Provide the [x, y] coordinate of the cell's center where the given text is located.  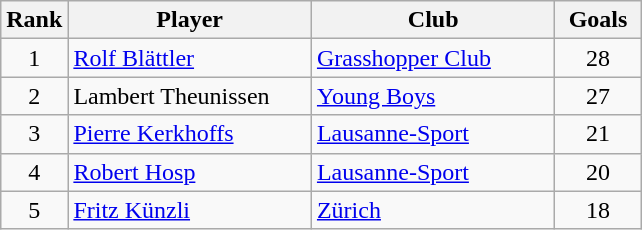
Lambert Theunissen [190, 96]
4 [34, 172]
5 [34, 210]
27 [598, 96]
Robert Hosp [190, 172]
20 [598, 172]
18 [598, 210]
2 [34, 96]
1 [34, 58]
Young Boys [433, 96]
Rolf Blättler [190, 58]
Player [190, 20]
Zürich [433, 210]
Pierre Kerkhoffs [190, 134]
21 [598, 134]
Fritz Künzli [190, 210]
3 [34, 134]
Grasshopper Club [433, 58]
Club [433, 20]
Goals [598, 20]
Rank [34, 20]
28 [598, 58]
